Determine the [X, Y] coordinate at the center of the cell enclosing the given text.  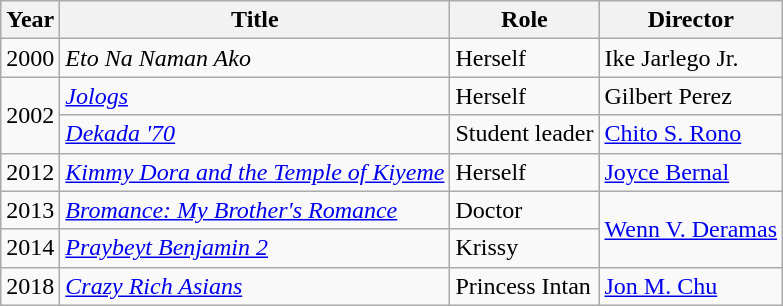
Gilbert Perez [691, 96]
Doctor [524, 210]
Title [255, 20]
Jon M. Chu [691, 286]
2012 [30, 172]
Jologs [255, 96]
Crazy Rich Asians [255, 286]
Bromance: My Brother's Romance [255, 210]
2002 [30, 115]
Kimmy Dora and the Temple of Kiyeme [255, 172]
Eto Na Naman Ako [255, 58]
Role [524, 20]
Praybeyt Benjamin 2 [255, 248]
2018 [30, 286]
Princess Intan [524, 286]
2014 [30, 248]
Wenn V. Deramas [691, 229]
Joyce Bernal [691, 172]
Director [691, 20]
Year [30, 20]
Student leader [524, 134]
2013 [30, 210]
Chito S. Rono [691, 134]
Dekada '70 [255, 134]
Krissy [524, 248]
Ike Jarlego Jr. [691, 58]
2000 [30, 58]
